Determine the (x, y) coordinate at the center of the cell enclosing the given text.  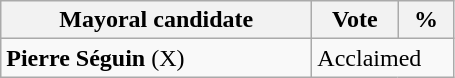
% (426, 20)
Mayoral candidate (156, 20)
Pierre Séguin (X) (156, 58)
Vote (355, 20)
Acclaimed (383, 58)
